Search for the cell housing the specified text and yield its (x, y) center coordinate. 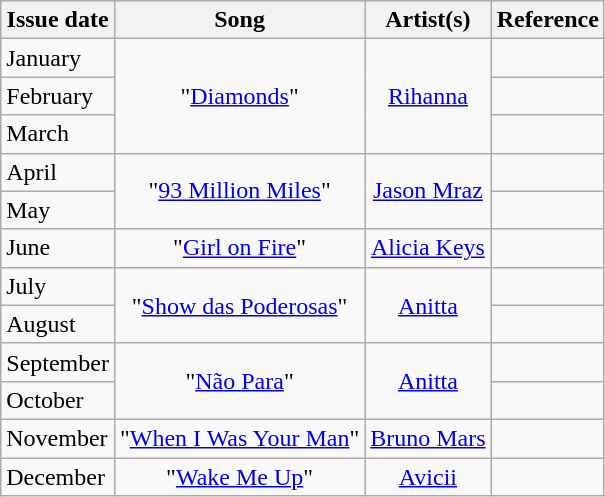
Rihanna (428, 96)
March (58, 134)
"Diamonds" (239, 96)
August (58, 324)
Bruno Mars (428, 438)
January (58, 58)
Reference (548, 20)
Song (239, 20)
"When I Was Your Man" (239, 438)
October (58, 400)
June (58, 248)
November (58, 438)
July (58, 286)
Alicia Keys (428, 248)
Artist(s) (428, 20)
September (58, 362)
"93 Million Miles" (239, 191)
Avicii (428, 477)
February (58, 96)
"Não Para" (239, 381)
April (58, 172)
"Wake Me Up" (239, 477)
"Show das Poderosas" (239, 305)
December (58, 477)
Jason Mraz (428, 191)
Issue date (58, 20)
May (58, 210)
"Girl on Fire" (239, 248)
